Scan for the cell matching the given text and deliver its [X, Y] coordinate at center. 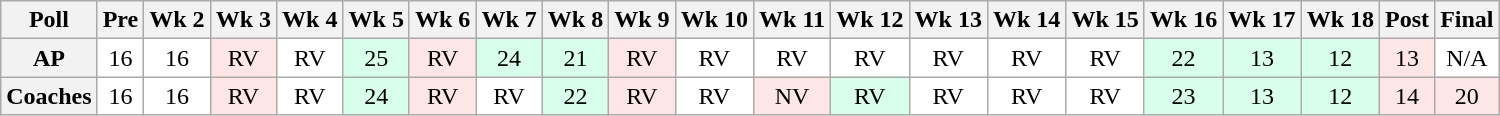
23 [1183, 96]
Pre [120, 20]
Wk 9 [642, 20]
N/A [1467, 58]
20 [1467, 96]
NV [792, 96]
Wk 8 [575, 20]
Final [1467, 20]
AP [49, 58]
Wk 4 [310, 20]
Wk 5 [376, 20]
Wk 13 [948, 20]
Wk 11 [792, 20]
Wk 2 [177, 20]
Wk 7 [509, 20]
25 [376, 58]
Post [1408, 20]
14 [1408, 96]
Wk 10 [714, 20]
Wk 14 [1026, 20]
Wk 6 [442, 20]
Wk 3 [243, 20]
Coaches [49, 96]
Poll [49, 20]
Wk 16 [1183, 20]
Wk 15 [1105, 20]
Wk 12 [870, 20]
Wk 17 [1262, 20]
21 [575, 58]
Wk 18 [1340, 20]
